Find where the given text appears and provide that cell's center as (X, Y) coordinate. 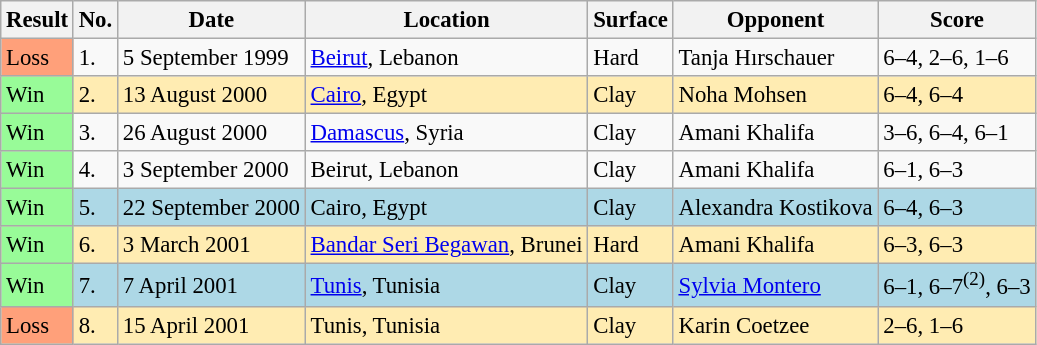
6–1, 6–3 (957, 170)
Damascus, Syria (446, 133)
3 September 2000 (211, 170)
2. (95, 95)
Result (38, 20)
6–4, 6–4 (957, 95)
22 September 2000 (211, 208)
Noha Mohsen (776, 95)
13 August 2000 (211, 95)
Date (211, 20)
5. (95, 208)
Sylvia Montero (776, 285)
6–4, 2–6, 1–6 (957, 58)
3. (95, 133)
2–6, 1–6 (957, 325)
Alexandra Kostikova (776, 208)
Surface (630, 20)
3 March 2001 (211, 245)
6. (95, 245)
7 April 2001 (211, 285)
1. (95, 58)
Location (446, 20)
5 September 1999 (211, 58)
6–4, 6–3 (957, 208)
No. (95, 20)
Opponent (776, 20)
Tanja Hırschauer (776, 58)
6–1, 6–7(2), 6–3 (957, 285)
8. (95, 325)
6–3, 6–3 (957, 245)
Bandar Seri Begawan, Brunei (446, 245)
Karin Coetzee (776, 325)
4. (95, 170)
15 April 2001 (211, 325)
Score (957, 20)
3–6, 6–4, 6–1 (957, 133)
26 August 2000 (211, 133)
7. (95, 285)
